Return the [X, Y] coordinate for the center point of the cell that contains the specified text.  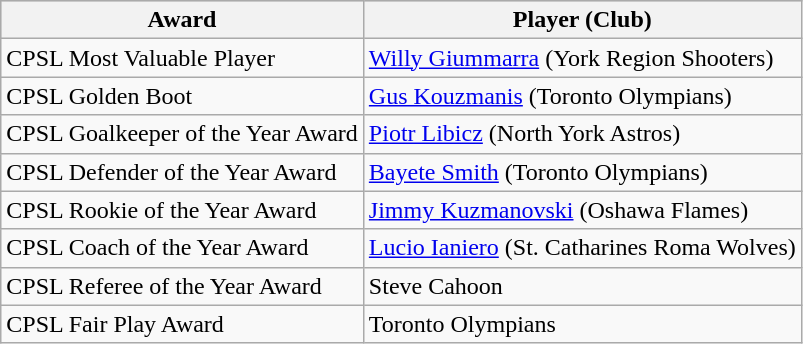
Player (Club) [582, 20]
CPSL Fair Play Award [182, 324]
CPSL Golden Boot [182, 96]
Bayete Smith (Toronto Olympians) [582, 172]
CPSL Goalkeeper of the Year Award [182, 134]
Award [182, 20]
CPSL Coach of the Year Award [182, 248]
CPSL Most Valuable Player [182, 58]
CPSL Rookie of the Year Award [182, 210]
Toronto Olympians [582, 324]
CPSL Referee of the Year Award [182, 286]
Willy Giummarra (York Region Shooters) [582, 58]
Steve Cahoon [582, 286]
Gus Kouzmanis (Toronto Olympians) [582, 96]
Piotr Libicz (North York Astros) [582, 134]
CPSL Defender of the Year Award [182, 172]
Jimmy Kuzmanovski (Oshawa Flames) [582, 210]
Lucio Ianiero (St. Catharines Roma Wolves) [582, 248]
